From the cell containing the given text, extract its center point as [x, y] coordinate. 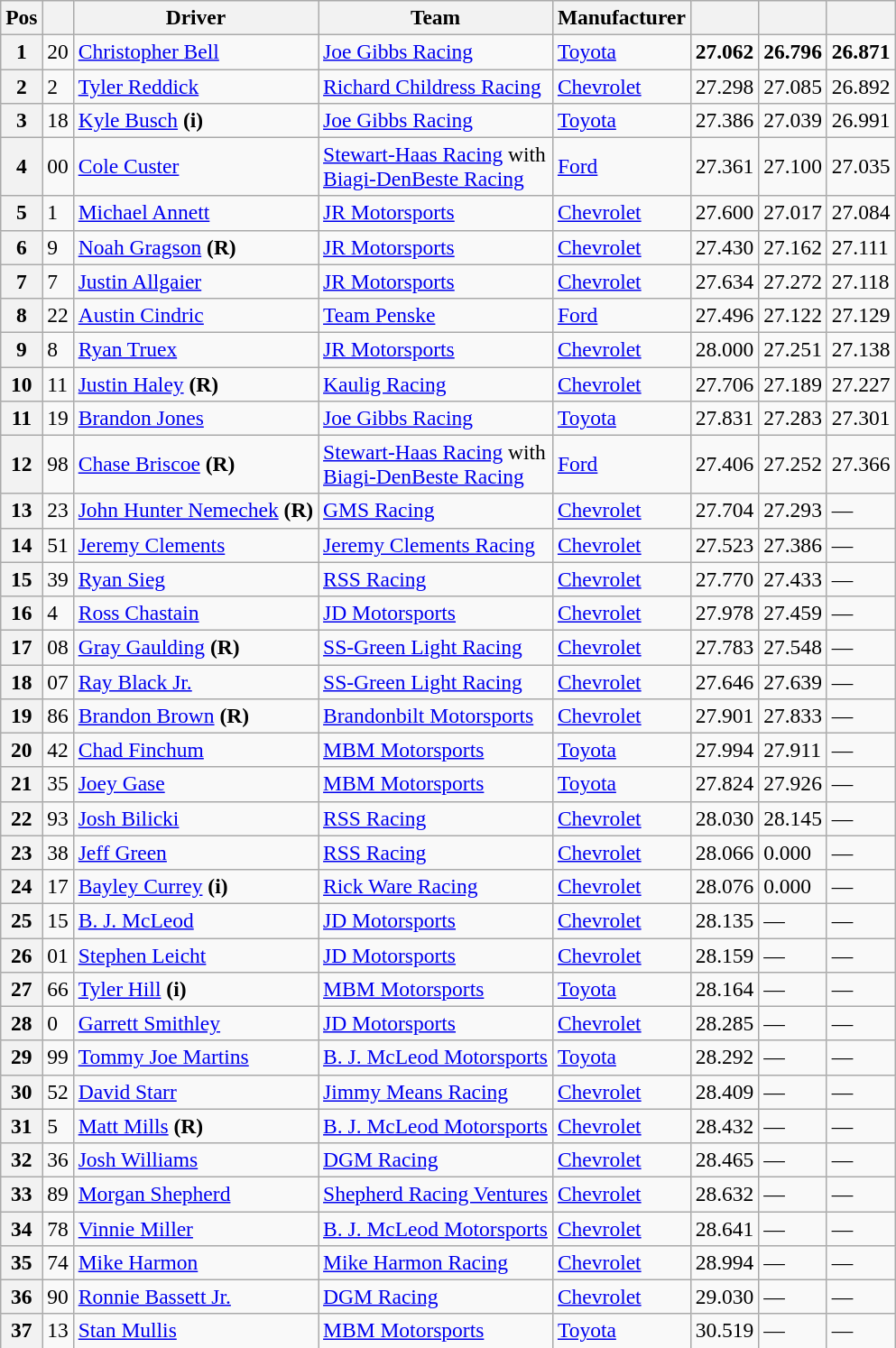
Mike Harmon [195, 1262]
28.145 [793, 818]
Chad Finchum [195, 750]
93 [58, 818]
27.039 [793, 120]
GMS Racing [436, 511]
14 [22, 545]
B. J. McLeod [195, 920]
27.430 [725, 247]
Vinnie Miller [195, 1228]
Josh Bilicki [195, 818]
29.030 [725, 1297]
Michael Annett [195, 213]
27.366 [861, 464]
28.292 [725, 1057]
27.251 [793, 349]
Matt Mills (R) [195, 1126]
Jeff Green [195, 853]
42 [58, 750]
25 [22, 920]
Team [436, 17]
01 [58, 955]
27.406 [725, 464]
Pos [22, 17]
89 [58, 1194]
3 [22, 120]
16 [22, 613]
26.991 [861, 120]
28.432 [725, 1126]
24 [22, 886]
27.978 [725, 613]
12 [22, 464]
27 [22, 989]
10 [22, 383]
28.030 [725, 818]
33 [22, 1194]
27.600 [725, 213]
Mike Harmon Racing [436, 1262]
30.519 [725, 1331]
27.831 [725, 418]
Brandon Jones [195, 418]
27.361 [725, 166]
27.548 [793, 647]
Garrett Smithley [195, 1023]
Rick Ware Racing [436, 886]
27.646 [725, 681]
Shepherd Racing Ventures [436, 1194]
30 [22, 1092]
Driver [195, 17]
99 [58, 1057]
28.066 [725, 853]
27.252 [793, 464]
31 [22, 1126]
28.076 [725, 886]
26.796 [793, 51]
26.892 [861, 86]
27.496 [725, 315]
52 [58, 1092]
Joey Gase [195, 784]
Richard Childress Racing [436, 86]
28.409 [725, 1092]
Ray Black Jr. [195, 681]
27.634 [725, 282]
37 [22, 1331]
David Starr [195, 1092]
27.926 [793, 784]
27.298 [725, 86]
Stephen Leicht [195, 955]
27.122 [793, 315]
Jimmy Means Racing [436, 1092]
Ryan Truex [195, 349]
27.227 [861, 383]
27.706 [725, 383]
Justin Allgaier [195, 282]
28.285 [725, 1023]
74 [58, 1262]
Jeremy Clements Racing [436, 545]
90 [58, 1297]
Team Penske [436, 315]
Tyler Hill (i) [195, 989]
27.639 [793, 681]
John Hunter Nemechek (R) [195, 511]
27.062 [725, 51]
27.523 [725, 545]
78 [58, 1228]
Kyle Busch (i) [195, 120]
27.911 [793, 750]
34 [22, 1228]
28 [22, 1023]
27.084 [861, 213]
27.283 [793, 418]
27.035 [861, 166]
66 [58, 989]
28.632 [725, 1194]
27.138 [861, 349]
Austin Cindric [195, 315]
28.641 [725, 1228]
0 [58, 1023]
28.994 [725, 1262]
Manufacturer [621, 17]
Noah Gragson (R) [195, 247]
21 [22, 784]
27.433 [793, 579]
Ross Chastain [195, 613]
51 [58, 545]
28.465 [725, 1159]
27.100 [793, 166]
98 [58, 464]
Tommy Joe Martins [195, 1057]
Morgan Shepherd [195, 1194]
27.272 [793, 282]
27.901 [725, 716]
Ronnie Bassett Jr. [195, 1297]
39 [58, 579]
27.994 [725, 750]
27.129 [861, 315]
38 [58, 853]
28.000 [725, 349]
27.459 [793, 613]
Ryan Sieg [195, 579]
28.164 [725, 989]
27.704 [725, 511]
27.111 [861, 247]
28.159 [725, 955]
Brandon Brown (R) [195, 716]
Christopher Bell [195, 51]
29 [22, 1057]
27.085 [793, 86]
32 [22, 1159]
Justin Haley (R) [195, 383]
Josh Williams [195, 1159]
Cole Custer [195, 166]
27.783 [725, 647]
Jeremy Clements [195, 545]
86 [58, 716]
27.189 [793, 383]
27.162 [793, 247]
27.833 [793, 716]
Stan Mullis [195, 1331]
26.871 [861, 51]
27.824 [725, 784]
Bayley Currey (i) [195, 886]
Tyler Reddick [195, 86]
27.770 [725, 579]
Kaulig Racing [436, 383]
26 [22, 955]
6 [22, 247]
00 [58, 166]
27.293 [793, 511]
Chase Briscoe (R) [195, 464]
27.301 [861, 418]
27.118 [861, 282]
Gray Gaulding (R) [195, 647]
27.017 [793, 213]
Brandonbilt Motorsports [436, 716]
08 [58, 647]
07 [58, 681]
28.135 [725, 920]
